Find where the given text appears and provide that cell's center as [x, y] coordinate. 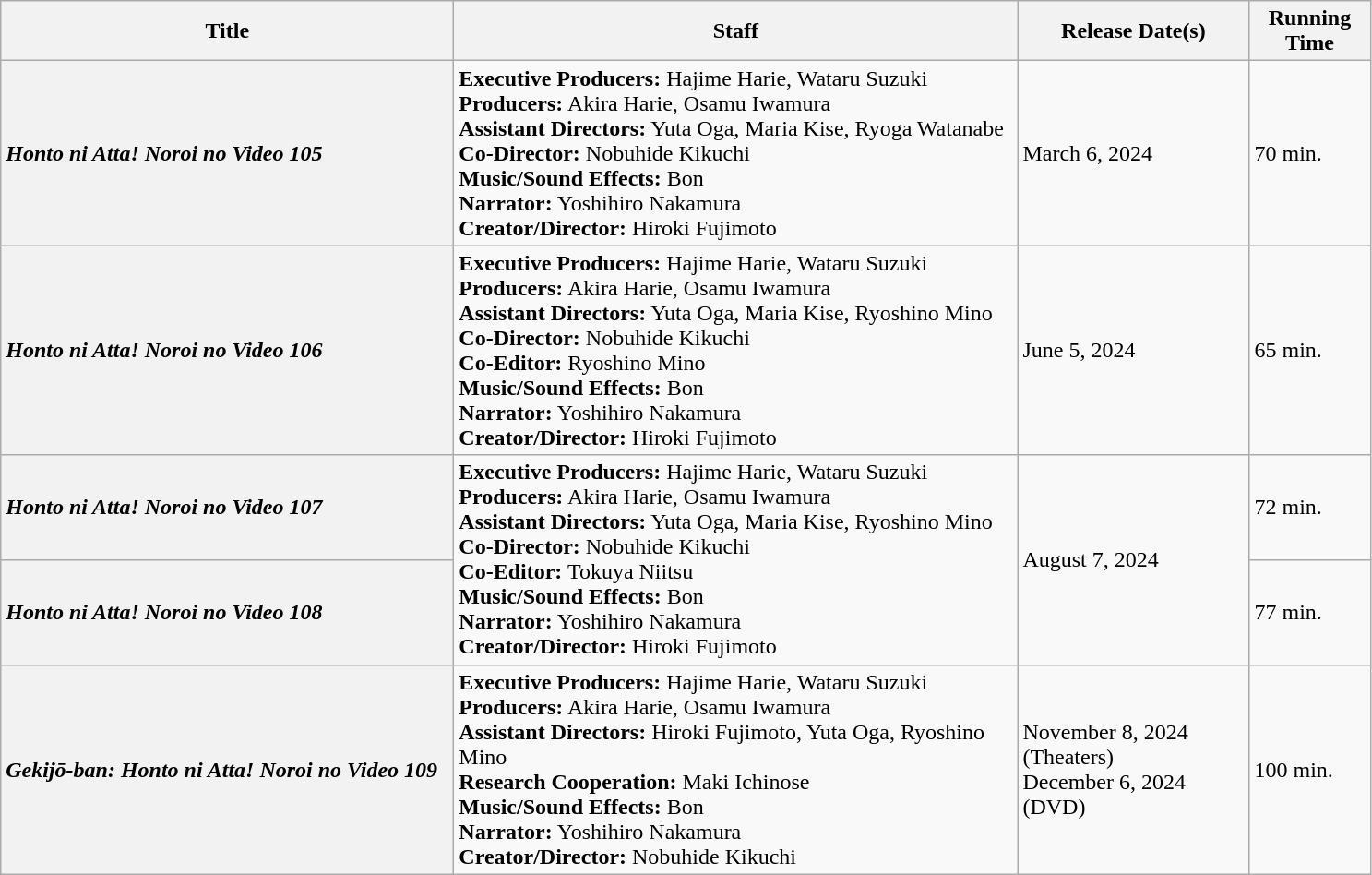
65 min. [1310, 351]
June 5, 2024 [1133, 351]
77 min. [1310, 612]
Title [227, 31]
August 7, 2024 [1133, 559]
Release Date(s) [1133, 31]
Honto ni Atta! Noroi no Video 108 [227, 612]
Running Time [1310, 31]
Staff [736, 31]
Honto ni Atta! Noroi no Video 106 [227, 351]
Honto ni Atta! Noroi no Video 105 [227, 153]
November 8, 2024 (Theaters)December 6, 2024 (DVD) [1133, 770]
70 min. [1310, 153]
Honto ni Atta! Noroi no Video 107 [227, 508]
March 6, 2024 [1133, 153]
Gekijō-ban: Honto ni Atta! Noroi no Video 109 [227, 770]
72 min. [1310, 508]
100 min. [1310, 770]
